Search for the cell housing the specified text and yield its (X, Y) center coordinate. 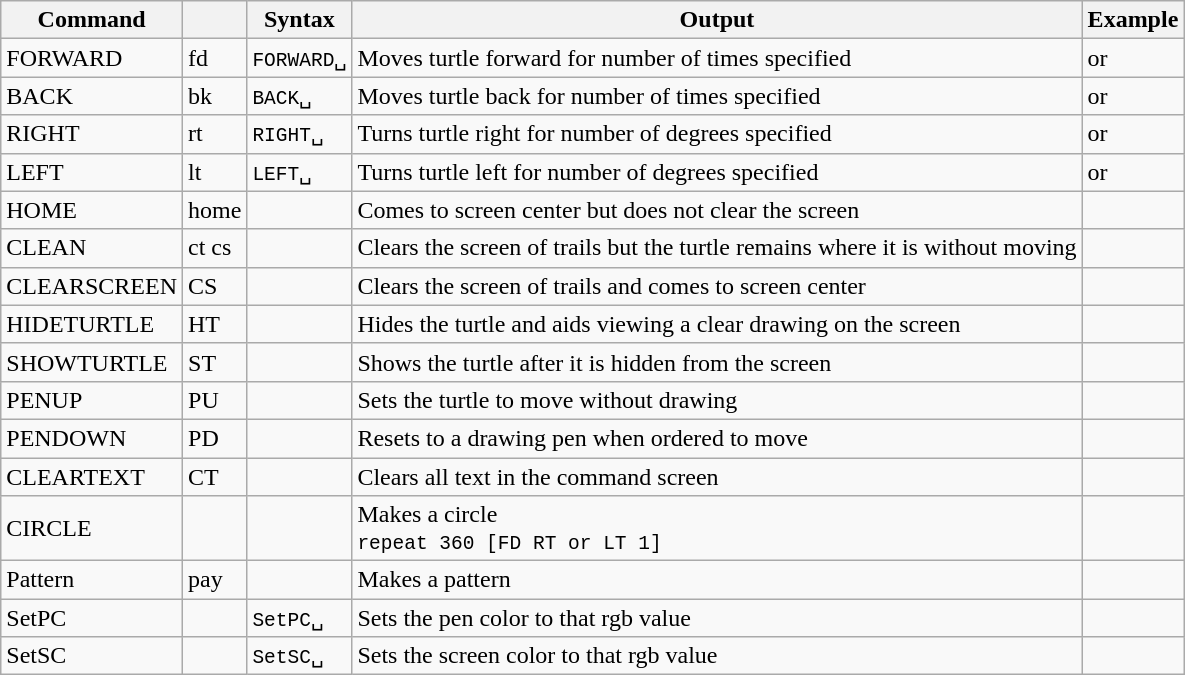
BACK (92, 96)
PU (215, 400)
SHOWTURTLE (92, 362)
Turns turtle right for number of degrees specified (717, 134)
Clears the screen of trails but the turtle remains where it is without moving (717, 248)
Makes a pattern (717, 580)
Syntax (300, 20)
CT (215, 477)
Resets to a drawing pen when ordered to move (717, 438)
SetPC␣ (300, 618)
FORWARD␣ (300, 58)
Moves turtle back for number of times specified (717, 96)
Sets the turtle to move without drawing (717, 400)
PENUP (92, 400)
Clears all text in the command screen (717, 477)
pay (215, 580)
Sets the pen color to that rgb value (717, 618)
Hides the turtle and aids viewing a clear drawing on the screen (717, 324)
HOME (92, 210)
Sets the screen color to that rgb value (717, 656)
RIGHT (92, 134)
rt (215, 134)
PENDOWN (92, 438)
HIDETURTLE (92, 324)
LEFT (92, 172)
CLEARTEXT (92, 477)
Output (717, 20)
FORWARD (92, 58)
Clears the screen of trails and comes to screen center (717, 286)
PD (215, 438)
ST (215, 362)
CIRCLE (92, 528)
Makes a circlerepeat 360 [FD RT or LT 1] (717, 528)
HT (215, 324)
Command (92, 20)
BACK␣ (300, 96)
lt (215, 172)
Moves turtle forward for number of times specified (717, 58)
bk (215, 96)
SetPC (92, 618)
Shows the turtle after it is hidden from the screen (717, 362)
RIGHT␣ (300, 134)
Comes to screen center but does not clear the screen (717, 210)
home (215, 210)
Turns turtle left for number of degrees specified (717, 172)
LEFT␣ (300, 172)
CLEAN (92, 248)
fd (215, 58)
CLEARSCREEN (92, 286)
SetSC (92, 656)
ct cs (215, 248)
Example (1133, 20)
Pattern (92, 580)
CS (215, 286)
SetSC␣ (300, 656)
